Return (x, y) of the center of cell containing provided text 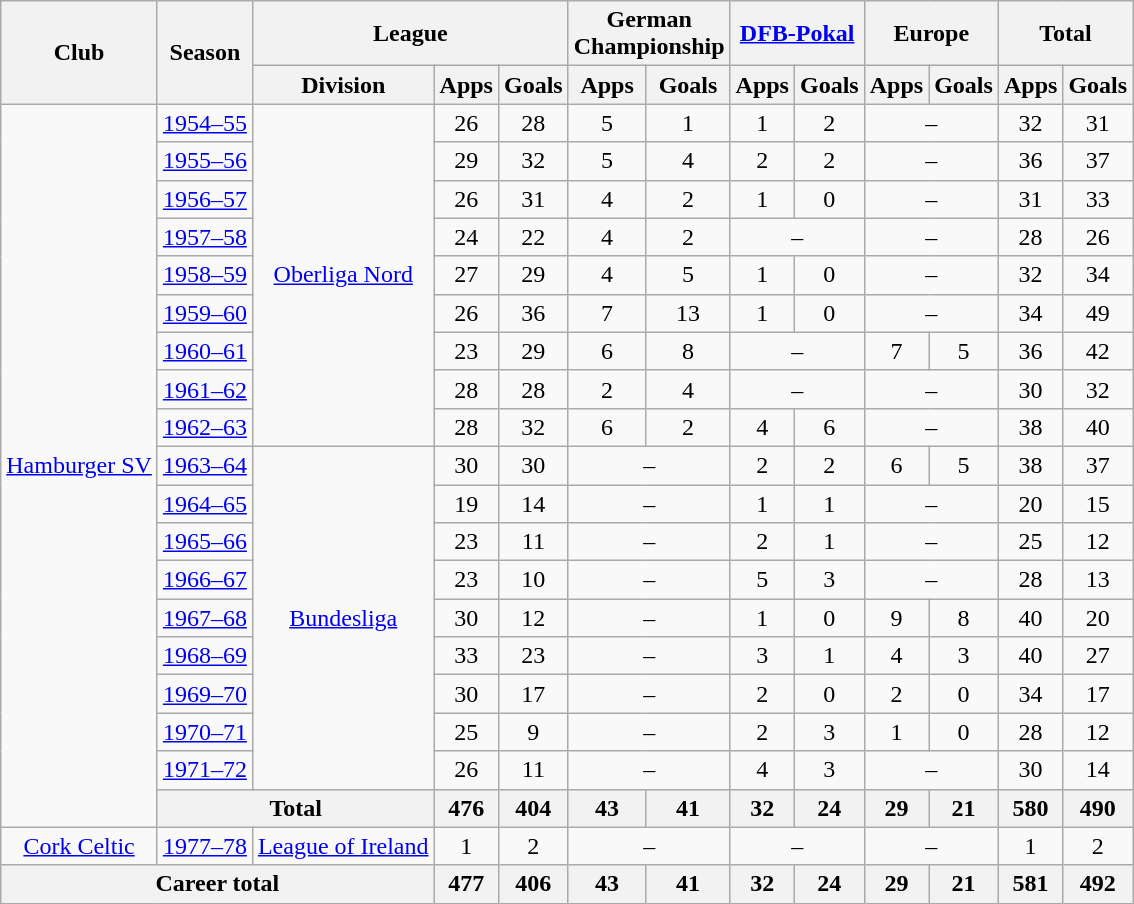
1962–63 (204, 427)
League of Ireland (343, 846)
22 (533, 237)
404 (533, 808)
1961–62 (204, 389)
1956–57 (204, 199)
Division (343, 85)
1970–71 (204, 732)
10 (533, 580)
Oberliga Nord (343, 276)
1959–60 (204, 313)
1965–66 (204, 542)
Hamburger SV (80, 466)
GermanChampionship (649, 34)
490 (1098, 808)
Season (204, 52)
Career total (218, 884)
1955–56 (204, 161)
42 (1098, 351)
477 (466, 884)
1977–78 (204, 846)
406 (533, 884)
15 (1098, 503)
1966–67 (204, 580)
1960–61 (204, 351)
581 (1030, 884)
1957–58 (204, 237)
League (410, 34)
580 (1030, 808)
476 (466, 808)
Club (80, 52)
19 (466, 503)
Cork Celtic (80, 846)
1958–59 (204, 275)
Europe (931, 34)
1963–64 (204, 465)
1964–65 (204, 503)
1971–72 (204, 770)
Bundesliga (343, 618)
49 (1098, 313)
492 (1098, 884)
1967–68 (204, 618)
1969–70 (204, 694)
1954–55 (204, 123)
1968–69 (204, 656)
DFB-Pokal (797, 34)
